Return the [X, Y] coordinate for the center point of the cell that contains the specified text.  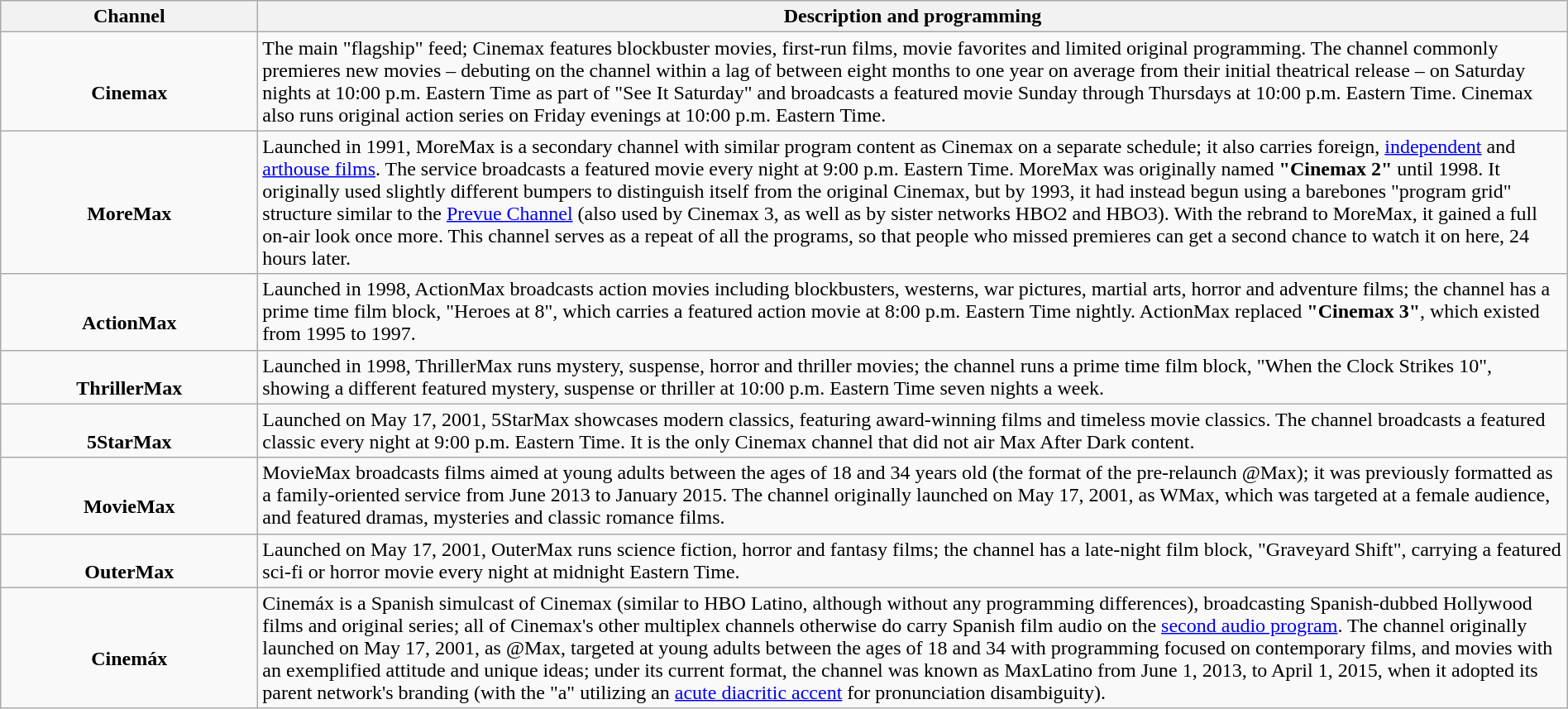
ThrillerMax [129, 377]
Description and programming [913, 17]
Cinemax [129, 81]
MoreMax [129, 202]
Cinemáx [129, 648]
MovieMax [129, 496]
OuterMax [129, 561]
5StarMax [129, 430]
Channel [129, 17]
ActionMax [129, 312]
